Extract the [x, y] coordinate from the center of the cell holding the provided text.  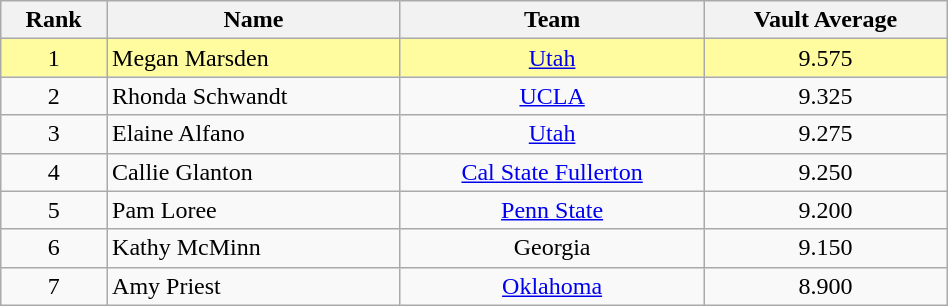
5 [54, 210]
Penn State [552, 210]
Kathy McMinn [254, 248]
3 [54, 134]
UCLA [552, 96]
6 [54, 248]
Georgia [552, 248]
Team [552, 20]
7 [54, 286]
1 [54, 58]
Pam Loree [254, 210]
8.900 [826, 286]
9.275 [826, 134]
Rhonda Schwandt [254, 96]
Oklahoma [552, 286]
Vault Average [826, 20]
9.250 [826, 172]
Callie Glanton [254, 172]
Elaine Alfano [254, 134]
9.200 [826, 210]
9.150 [826, 248]
Megan Marsden [254, 58]
4 [54, 172]
Amy Priest [254, 286]
Name [254, 20]
Cal State Fullerton [552, 172]
2 [54, 96]
9.325 [826, 96]
Rank [54, 20]
9.575 [826, 58]
